Determine the [X, Y] coordinate at the center of the cell enclosing the given text.  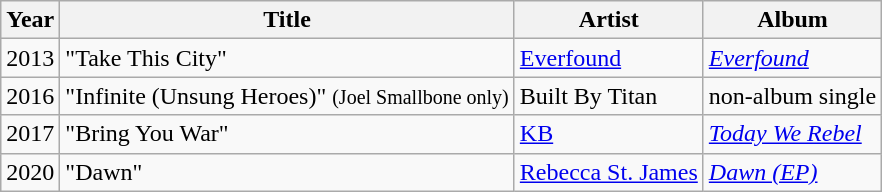
Rebecca St. James [608, 172]
Year [30, 20]
"Infinite (Unsung Heroes)" (Joel Smallbone only) [287, 96]
Today We Rebel [792, 134]
Dawn (EP) [792, 172]
2020 [30, 172]
Artist [608, 20]
"Bring You War" [287, 134]
Album [792, 20]
KB [608, 134]
Built By Titan [608, 96]
2017 [30, 134]
"Dawn" [287, 172]
2016 [30, 96]
Title [287, 20]
"Take This City" [287, 58]
2013 [30, 58]
non-album single [792, 96]
